Search for the cell housing the specified text and yield its [X, Y] center coordinate. 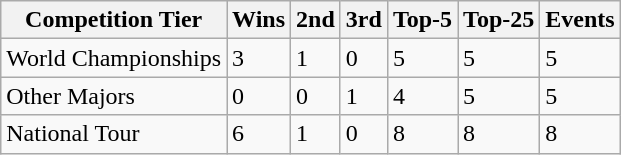
6 [259, 134]
Top-25 [499, 20]
Wins [259, 20]
Events [580, 20]
3rd [364, 20]
Other Majors [114, 96]
2nd [316, 20]
Competition Tier [114, 20]
National Tour [114, 134]
4 [422, 96]
World Championships [114, 58]
Top-5 [422, 20]
3 [259, 58]
